From the cell containing the given text, extract its center point as (X, Y) coordinate. 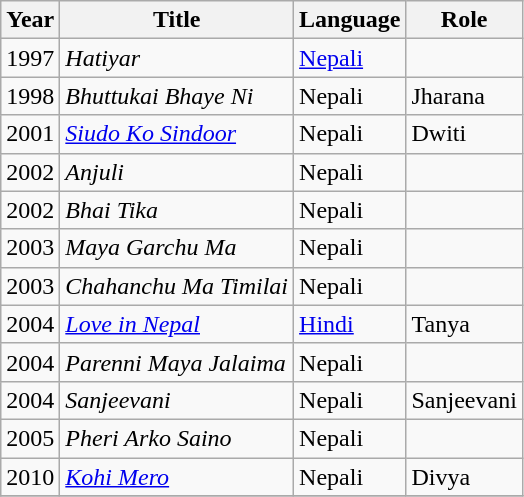
Love in Nepal (177, 324)
Title (177, 20)
2005 (30, 438)
Dwiti (464, 134)
2001 (30, 134)
Bhai Tika (177, 210)
Bhuttukai Bhaye Ni (177, 96)
Parenni Maya Jalaima (177, 362)
Anjuli (177, 172)
Kohi Mero (177, 477)
Hindi (350, 324)
Divya (464, 477)
2010 (30, 477)
Maya Garchu Ma (177, 248)
Chahanchu Ma Timilai (177, 286)
Role (464, 20)
1998 (30, 96)
Hatiyar (177, 58)
Tanya (464, 324)
Year (30, 20)
Jharana (464, 96)
Language (350, 20)
1997 (30, 58)
Siudo Ko Sindoor (177, 134)
Pheri Arko Saino (177, 438)
